Determine the (x, y) coordinate at the center of the cell enclosing the given text.  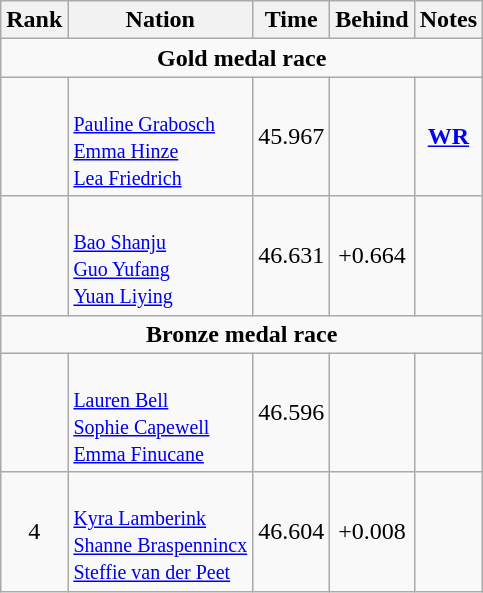
Lauren BellSophie CapewellEmma Finucane (160, 412)
46.631 (292, 256)
WR (448, 136)
Pauline GraboschEmma HinzeLea Friedrich (160, 136)
Nation (160, 20)
Notes (448, 20)
Kyra LamberinkShanne BraspennincxSteffie van der Peet (160, 532)
4 (34, 532)
46.604 (292, 532)
46.596 (292, 412)
Bronze medal race (242, 334)
Bao ShanjuGuo YufangYuan Liying (160, 256)
+0.008 (372, 532)
+0.664 (372, 256)
Time (292, 20)
45.967 (292, 136)
Gold medal race (242, 58)
Behind (372, 20)
Rank (34, 20)
